Provide the [X, Y] coordinate of the cell's center where the given text is located.  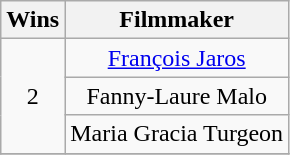
Wins [33, 20]
François Jaros [177, 58]
2 [33, 96]
Fanny-Laure Malo [177, 96]
Filmmaker [177, 20]
Maria Gracia Turgeon [177, 134]
